Scan for the cell matching the given text and deliver its (X, Y) coordinate at center. 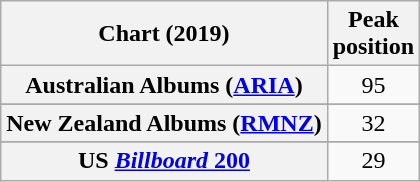
Peakposition (373, 34)
New Zealand Albums (RMNZ) (164, 123)
Chart (2019) (164, 34)
32 (373, 123)
95 (373, 85)
US Billboard 200 (164, 161)
Australian Albums (ARIA) (164, 85)
29 (373, 161)
